Return [x, y] of the center of cell containing provided text 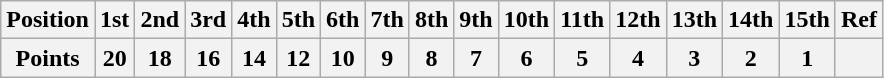
9 [387, 58]
4th [254, 20]
5th [298, 20]
3 [694, 58]
2 [751, 58]
12th [638, 20]
6th [343, 20]
Position [48, 20]
18 [160, 58]
6 [526, 58]
14th [751, 20]
Ref [858, 20]
7 [476, 58]
10th [526, 20]
16 [208, 58]
2nd [160, 20]
12 [298, 58]
5 [582, 58]
8 [431, 58]
3rd [208, 20]
8th [431, 20]
11th [582, 20]
4 [638, 58]
14 [254, 58]
10 [343, 58]
9th [476, 20]
13th [694, 20]
Points [48, 58]
20 [114, 58]
1st [114, 20]
15th [807, 20]
1 [807, 58]
7th [387, 20]
